Output the [x, y] coordinate of the center of the cell containing the given text.  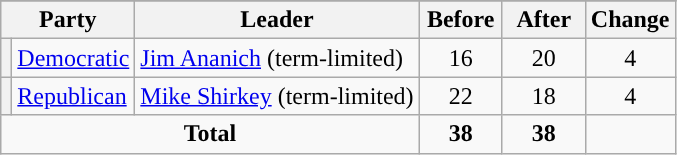
16 [460, 58]
Jim Ananich (term-limited) [277, 58]
Change [630, 20]
Republican [74, 96]
Total [210, 134]
Leader [277, 20]
22 [460, 96]
Democratic [74, 58]
Mike Shirkey (term-limited) [277, 96]
Party [68, 20]
Before [460, 20]
18 [544, 96]
20 [544, 58]
After [544, 20]
